Identify which cell holds the provided text, then report its (X, Y) central coordinate. 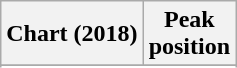
Chart (2018) (72, 34)
Peak position (189, 34)
